Pinpoint the cell where the given text exists, returning its (X, Y) midpoint coordinate. 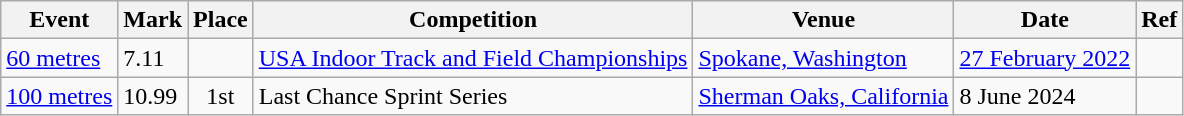
Event (60, 20)
60 metres (60, 58)
7.11 (153, 58)
Place (221, 20)
Venue (824, 20)
10.99 (153, 96)
Competition (473, 20)
Mark (153, 20)
1st (221, 96)
Date (1045, 20)
27 February 2022 (1045, 58)
Ref (1160, 20)
USA Indoor Track and Field Championships (473, 58)
Sherman Oaks, California (824, 96)
Last Chance Sprint Series (473, 96)
8 June 2024 (1045, 96)
Spokane, Washington (824, 58)
100 metres (60, 96)
